For the text-containing cell, return its midpoint in [x, y] coordinate format. 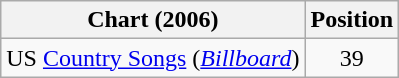
Chart (2006) [153, 20]
Position [352, 20]
39 [352, 58]
US Country Songs (Billboard) [153, 58]
